Search for the cell housing the specified text and yield its (x, y) center coordinate. 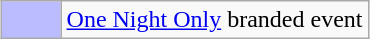
One Night Only branded event (214, 20)
